Capture the cell that displays the provided text and extract its [X, Y] central coordinate. 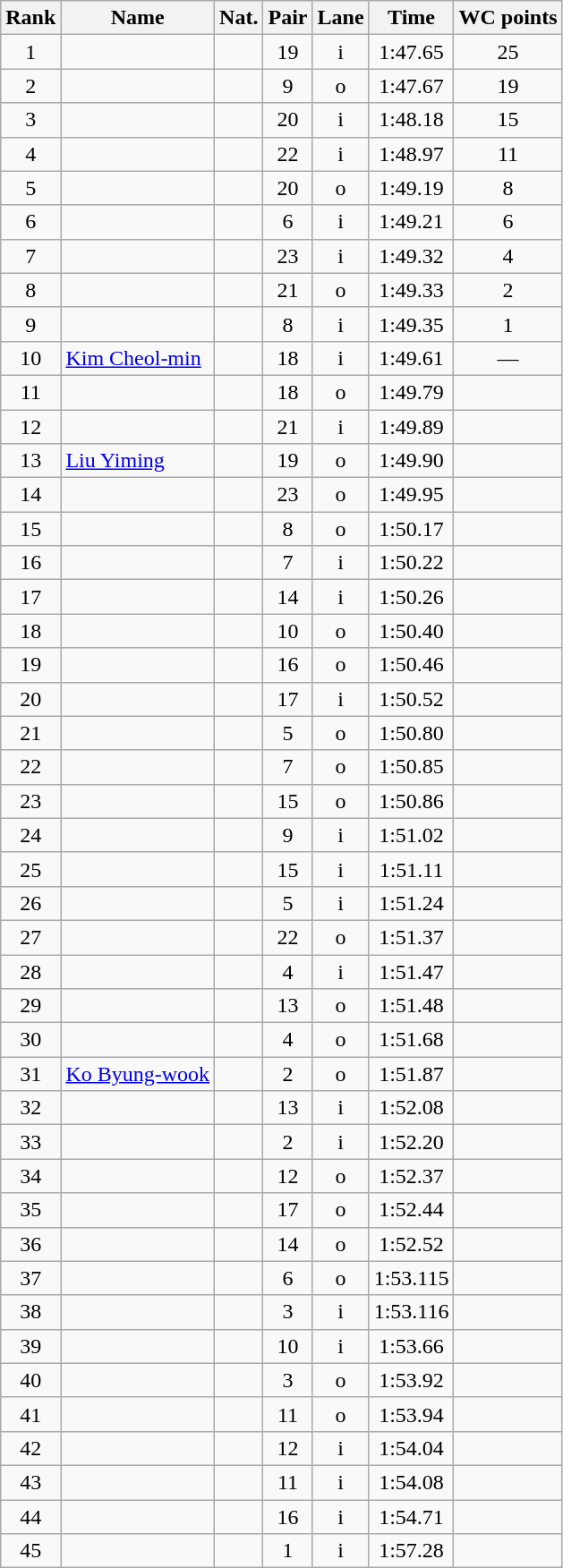
38 [30, 1312]
1:52.44 [412, 1210]
29 [30, 1006]
1:51.47 [412, 971]
1:50.46 [412, 665]
1:48.18 [412, 120]
— [508, 358]
1:53.116 [412, 1312]
1:54.71 [412, 1517]
Nat. [239, 18]
34 [30, 1176]
1:53.92 [412, 1380]
1:48.97 [412, 154]
1:54.04 [412, 1448]
45 [30, 1551]
1:50.80 [412, 733]
39 [30, 1346]
Rank [30, 18]
24 [30, 835]
1:53.66 [412, 1346]
1:50.22 [412, 563]
1:47.67 [412, 86]
1:47.65 [412, 52]
44 [30, 1517]
33 [30, 1142]
1:57.28 [412, 1551]
Pair [288, 18]
37 [30, 1278]
1:51.48 [412, 1006]
1:52.20 [412, 1142]
WC points [508, 18]
1:51.87 [412, 1074]
1:49.21 [412, 222]
30 [30, 1040]
43 [30, 1482]
28 [30, 971]
Name [138, 18]
1:49.35 [412, 324]
40 [30, 1380]
1:52.37 [412, 1176]
1:49.89 [412, 427]
Kim Cheol-min [138, 358]
1:50.86 [412, 801]
1:52.52 [412, 1244]
Lane [340, 18]
36 [30, 1244]
1:54.08 [412, 1482]
Time [412, 18]
35 [30, 1210]
1:49.95 [412, 495]
1:52.08 [412, 1108]
1:49.32 [412, 256]
1:50.17 [412, 529]
1:50.52 [412, 699]
1:50.26 [412, 597]
1:51.02 [412, 835]
1:49.61 [412, 358]
1:51.37 [412, 937]
1:50.85 [412, 767]
27 [30, 937]
1:51.68 [412, 1040]
1:50.40 [412, 631]
1:51.11 [412, 869]
32 [30, 1108]
1:49.33 [412, 290]
1:49.79 [412, 392]
1:53.94 [412, 1414]
1:51.24 [412, 903]
1:49.19 [412, 188]
Ko Byung-wook [138, 1074]
41 [30, 1414]
26 [30, 903]
1:53.115 [412, 1278]
Liu Yiming [138, 461]
42 [30, 1448]
1:49.90 [412, 461]
31 [30, 1074]
